Find where the given text appears and provide that cell's center as [X, Y] coordinate. 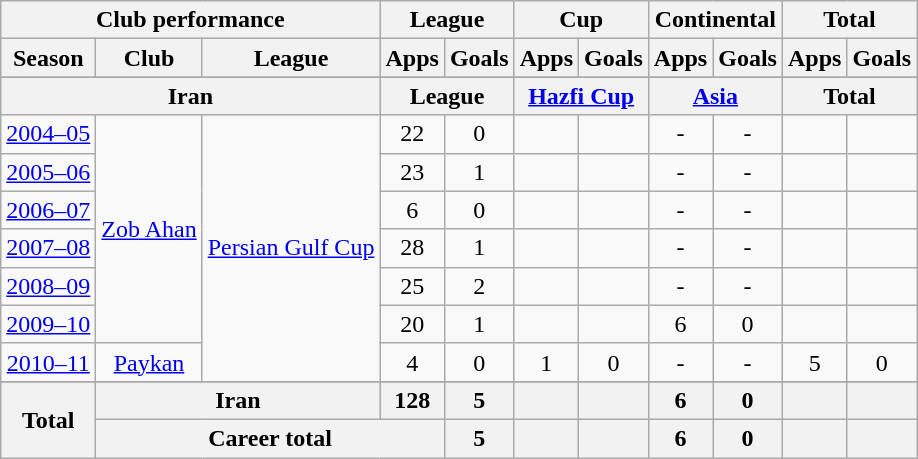
Hazfi Cup [581, 96]
2005–06 [48, 172]
2008–09 [48, 286]
Persian Gulf Cup [291, 248]
Club [149, 58]
20 [412, 324]
Continental [715, 20]
2 [479, 286]
Zob Ahan [149, 229]
2006–07 [48, 210]
128 [412, 400]
2007–08 [48, 248]
Paykan [149, 362]
25 [412, 286]
2004–05 [48, 134]
Career total [270, 438]
Cup [581, 20]
Club performance [190, 20]
Season [48, 58]
Asia [715, 96]
23 [412, 172]
4 [412, 362]
28 [412, 248]
22 [412, 134]
2010–11 [48, 362]
2009–10 [48, 324]
